Capture the cell that displays the provided text and extract its [X, Y] central coordinate. 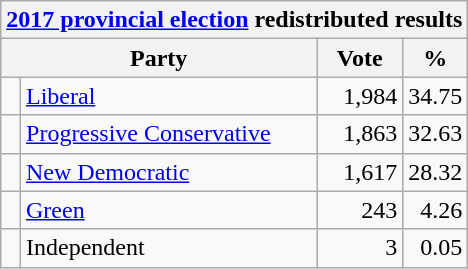
New Democratic [169, 172]
32.63 [436, 134]
Progressive Conservative [169, 134]
4.26 [436, 210]
Independent [169, 248]
34.75 [436, 96]
1,984 [360, 96]
0.05 [436, 248]
Vote [360, 58]
% [436, 58]
Liberal [169, 96]
243 [360, 210]
Party [159, 58]
3 [360, 248]
2017 provincial election redistributed results [234, 20]
1,617 [360, 172]
28.32 [436, 172]
Green [169, 210]
1,863 [360, 134]
